Pinpoint the cell where the given text exists, returning its (X, Y) midpoint coordinate. 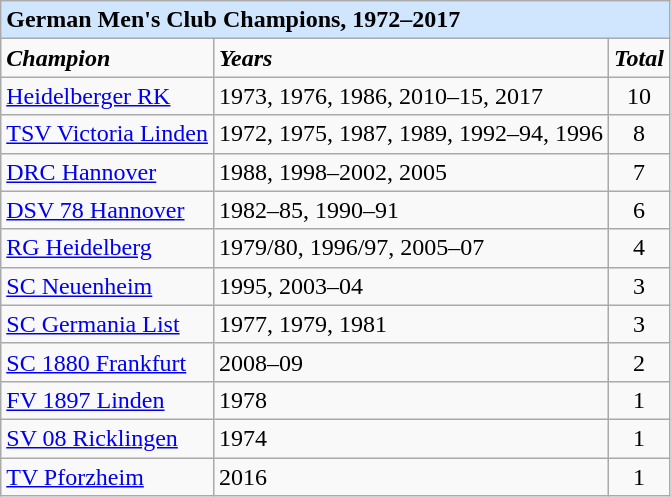
1988, 1998–2002, 2005 (410, 172)
1973, 1976, 1986, 2010–15, 2017 (410, 96)
Years (410, 58)
1974 (410, 438)
1982–85, 1990–91 (410, 210)
SC 1880 Frankfurt (108, 362)
1972, 1975, 1987, 1989, 1992–94, 1996 (410, 134)
1977, 1979, 1981 (410, 324)
DSV 78 Hannover (108, 210)
German Men's Club Champions, 1972–2017 (336, 20)
SC Germania List (108, 324)
SC Neuenheim (108, 286)
1979/80, 1996/97, 2005–07 (410, 248)
Champion (108, 58)
SV 08 Ricklingen (108, 438)
TV Pforzheim (108, 477)
7 (640, 172)
FV 1897 Linden (108, 400)
2008–09 (410, 362)
DRC Hannover (108, 172)
10 (640, 96)
6 (640, 210)
TSV Victoria Linden (108, 134)
4 (640, 248)
Heidelberger RK (108, 96)
1995, 2003–04 (410, 286)
2 (640, 362)
1978 (410, 400)
RG Heidelberg (108, 248)
Total (640, 58)
8 (640, 134)
2016 (410, 477)
